Identify which cell holds the provided text, then report its [x, y] central coordinate. 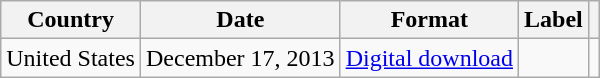
Format [429, 20]
Digital download [429, 58]
Date [240, 20]
December 17, 2013 [240, 58]
Country [71, 20]
United States [71, 58]
Label [554, 20]
